Output the (x, y) coordinate of the center of the cell containing the given text.  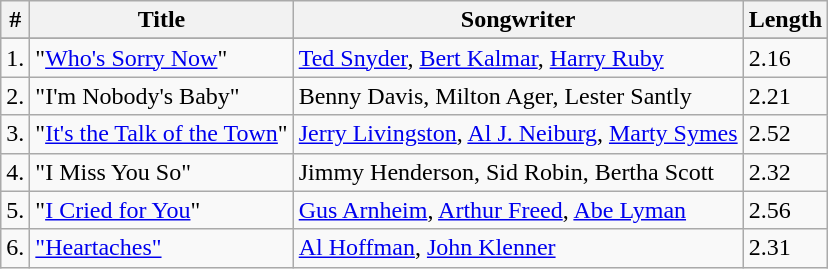
Al Hoffman, John Klenner (518, 248)
"Heartaches" (162, 248)
# (16, 20)
5. (16, 210)
"Who's Sorry Now" (162, 58)
"I Cried for You" (162, 210)
Jerry Livingston, Al J. Neiburg, Marty Symes (518, 134)
3. (16, 134)
Gus Arnheim, Arthur Freed, Abe Lyman (518, 210)
4. (16, 172)
2.16 (785, 58)
Benny Davis, Milton Ager, Lester Santly (518, 96)
Jimmy Henderson, Sid Robin, Bertha Scott (518, 172)
1. (16, 58)
"It's the Talk of the Town" (162, 134)
Songwriter (518, 20)
6. (16, 248)
2.31 (785, 248)
Length (785, 20)
"I Miss You So" (162, 172)
Ted Snyder, Bert Kalmar, Harry Ruby (518, 58)
2.52 (785, 134)
"I'm Nobody's Baby" (162, 96)
2.32 (785, 172)
2. (16, 96)
2.21 (785, 96)
Title (162, 20)
2.56 (785, 210)
